Determine the (x, y) coordinate at the center of the cell enclosing the given text.  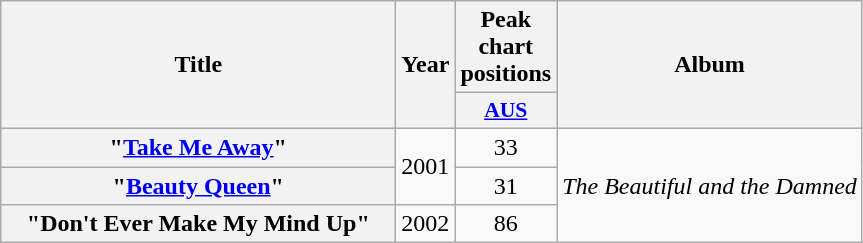
The Beautiful and the Damned (710, 185)
Album (710, 65)
2001 (426, 166)
Peak chart positions (506, 47)
"Don't Ever Make My Mind Up" (198, 224)
Title (198, 65)
2002 (426, 224)
86 (506, 224)
"Take Me Away" (198, 147)
31 (506, 185)
"Beauty Queen" (198, 185)
AUS (506, 111)
33 (506, 147)
Year (426, 65)
